Provide the (x, y) coordinate of the cell's center where the given text is located.  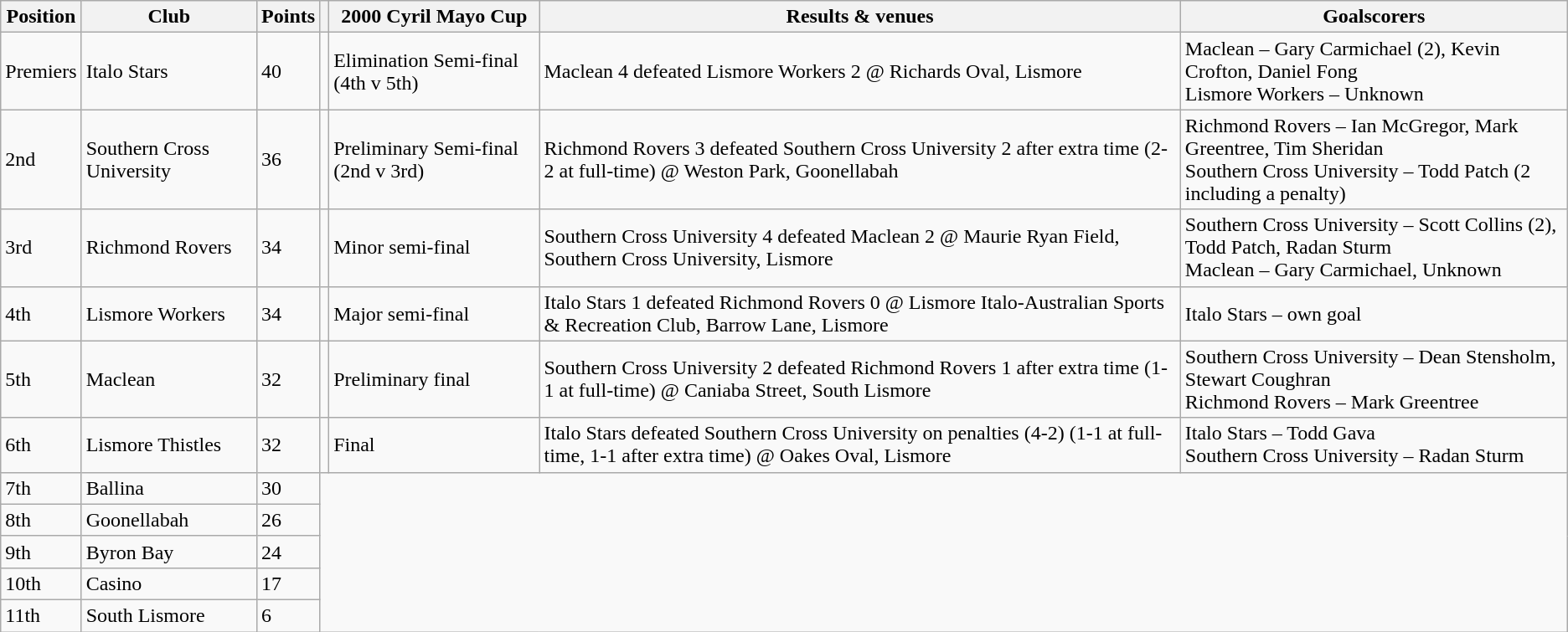
Results & venues (859, 17)
Goonellabah (169, 520)
Premiers (41, 71)
17 (288, 583)
Richmond Rovers – Ian McGregor, Mark Greentree, Tim SheridanSouthern Cross University – Todd Patch (2 including a penalty) (1374, 159)
Italo Stars – Todd GavaSouthern Cross University – Radan Sturm (1374, 445)
10th (41, 583)
Maclean 4 defeated Lismore Workers 2 @ Richards Oval, Lismore (859, 71)
40 (288, 71)
Italo Stars 1 defeated Richmond Rovers 0 @ Lismore Italo-Australian Sports & Recreation Club, Barrow Lane, Lismore (859, 313)
Southern Cross University (169, 159)
Casino (169, 583)
Italo Stars defeated Southern Cross University on penalties (4-2) (1-1 at full-time, 1-1 after extra time) @ Oakes Oval, Lismore (859, 445)
Points (288, 17)
2nd (41, 159)
Goalscorers (1374, 17)
Elimination Semi-final (4th v 5th) (434, 71)
Southern Cross University – Dean Stensholm, Stewart CoughranRichmond Rovers – Mark Greentree (1374, 379)
Byron Bay (169, 552)
Position (41, 17)
11th (41, 615)
Southern Cross University 2 defeated Richmond Rovers 1 after extra time (1-1 at full-time) @ Caniaba Street, South Lismore (859, 379)
Major semi-final (434, 313)
Southern Cross University – Scott Collins (2), Todd Patch, Radan SturmMaclean – Gary Carmichael, Unknown (1374, 248)
Preliminary Semi-final (2nd v 3rd) (434, 159)
6th (41, 445)
3rd (41, 248)
8th (41, 520)
5th (41, 379)
24 (288, 552)
36 (288, 159)
Italo Stars – own goal (1374, 313)
26 (288, 520)
7th (41, 488)
Italo Stars (169, 71)
2000 Cyril Mayo Cup (434, 17)
Ballina (169, 488)
Preliminary final (434, 379)
Southern Cross University 4 defeated Maclean 2 @ Maurie Ryan Field, Southern Cross University, Lismore (859, 248)
Lismore Workers (169, 313)
Richmond Rovers 3 defeated Southern Cross University 2 after extra time (2-2 at full-time) @ Weston Park, Goonellabah (859, 159)
Club (169, 17)
6 (288, 615)
Maclean (169, 379)
30 (288, 488)
4th (41, 313)
South Lismore (169, 615)
Richmond Rovers (169, 248)
Minor semi-final (434, 248)
Lismore Thistles (169, 445)
Final (434, 445)
Maclean – Gary Carmichael (2), Kevin Crofton, Daniel FongLismore Workers – Unknown (1374, 71)
9th (41, 552)
